Locate the cell with the specified text and output its (X, Y) center coordinate. 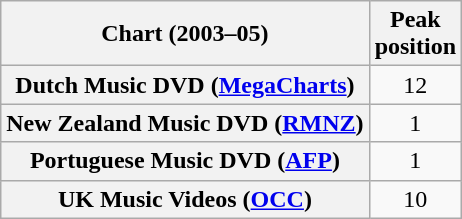
Dutch Music DVD (MegaCharts) (185, 85)
Chart (2003–05) (185, 34)
12 (415, 85)
UK Music Videos (OCC) (185, 199)
Peakposition (415, 34)
10 (415, 199)
New Zealand Music DVD (RMNZ) (185, 123)
Portuguese Music DVD (AFP) (185, 161)
